Output the (X, Y) coordinate of the center of the cell containing the given text.  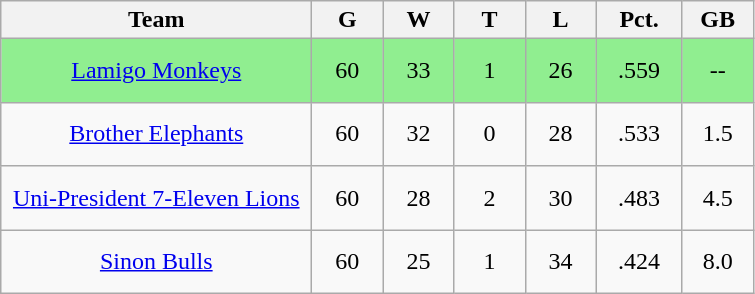
GB (718, 20)
L (560, 20)
4.5 (718, 198)
T (490, 20)
Lamigo Monkeys (156, 71)
34 (560, 262)
Sinon Bulls (156, 262)
30 (560, 198)
Uni-President 7-Eleven Lions (156, 198)
0 (490, 134)
32 (418, 134)
-- (718, 71)
25 (418, 262)
2 (490, 198)
Brother Elephants (156, 134)
.483 (639, 198)
26 (560, 71)
.424 (639, 262)
Team (156, 20)
G (348, 20)
8.0 (718, 262)
33 (418, 71)
Pct. (639, 20)
.533 (639, 134)
1.5 (718, 134)
W (418, 20)
.559 (639, 71)
